Locate the cell with the specified text and output its (X, Y) center coordinate. 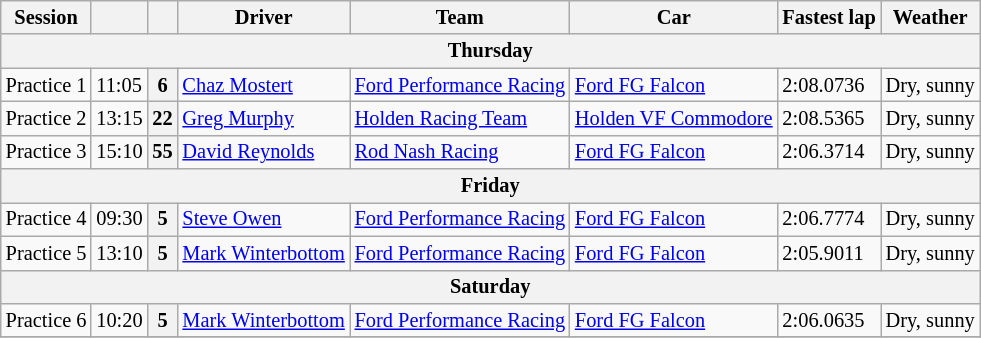
Car (674, 17)
Friday (490, 186)
2:08.0736 (830, 85)
6 (162, 85)
Chaz Mostert (264, 85)
Practice 1 (46, 85)
55 (162, 152)
10:20 (119, 320)
2:05.9011 (830, 253)
Rod Nash Racing (460, 152)
Weather (930, 17)
11:05 (119, 85)
Holden VF Commodore (674, 118)
Holden Racing Team (460, 118)
Steve Owen (264, 219)
Team (460, 17)
22 (162, 118)
Practice 4 (46, 219)
2:06.0635 (830, 320)
Practice 5 (46, 253)
09:30 (119, 219)
13:15 (119, 118)
Practice 6 (46, 320)
Saturday (490, 287)
13:10 (119, 253)
15:10 (119, 152)
2:08.5365 (830, 118)
Fastest lap (830, 17)
David Reynolds (264, 152)
Greg Murphy (264, 118)
2:06.3714 (830, 152)
2:06.7774 (830, 219)
Thursday (490, 51)
Session (46, 17)
Driver (264, 17)
Practice 3 (46, 152)
Practice 2 (46, 118)
